Return the (x, y) coordinate for the center point of the cell that contains the specified text.  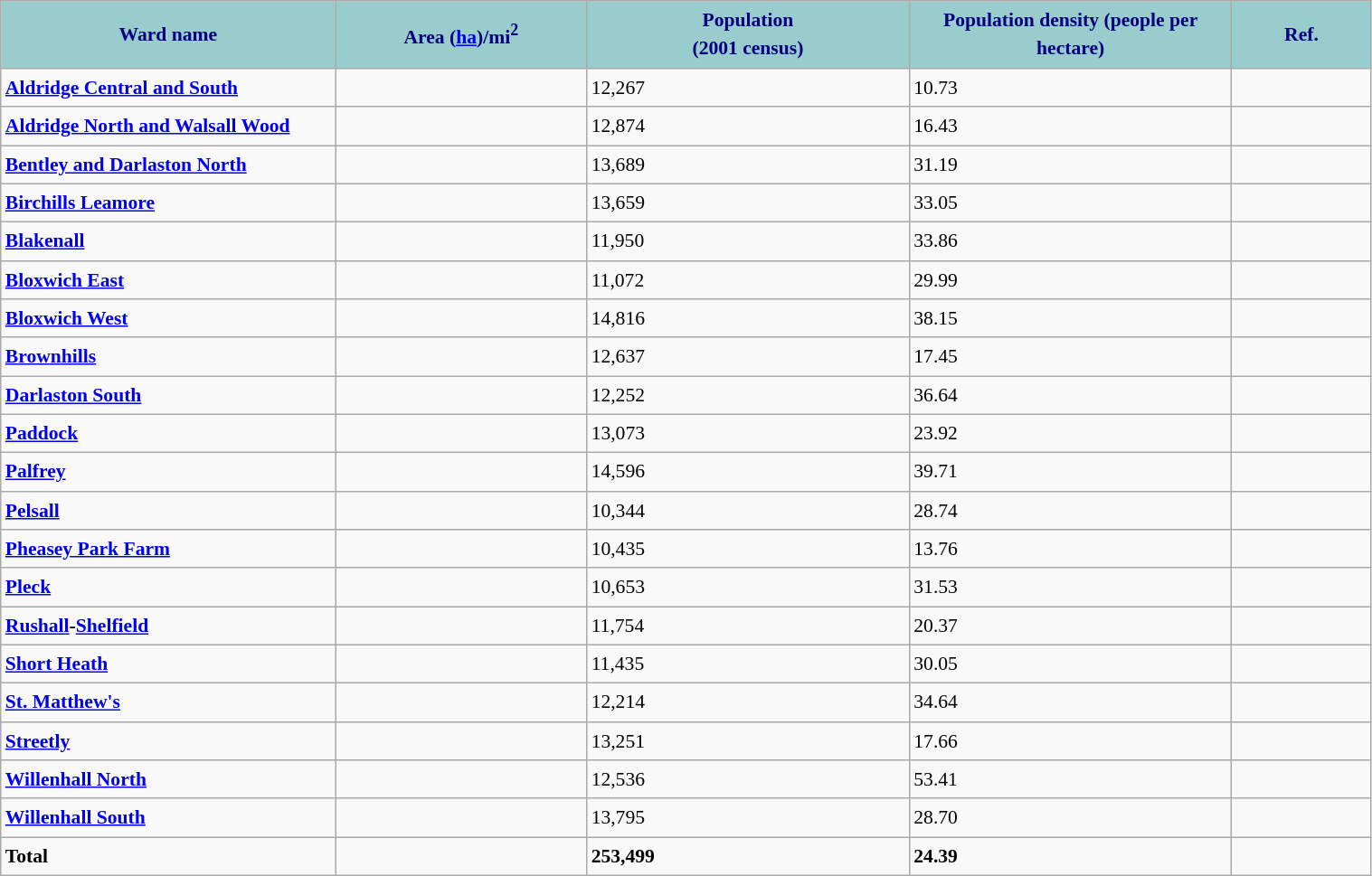
Area (ha)/mi2 (461, 34)
14,816 (749, 318)
12,214 (749, 703)
Ward name (168, 34)
23.92 (1071, 434)
30.05 (1071, 665)
17.66 (1071, 741)
13,689 (749, 165)
39.71 (1071, 472)
11,950 (749, 242)
17.45 (1071, 358)
Bloxwich West (168, 318)
Bloxwich East (168, 280)
Aldridge North and Walsall Wood (168, 127)
31.19 (1071, 165)
38.15 (1071, 318)
Paddock (168, 434)
20.37 (1071, 626)
11,072 (749, 280)
Rushall-Shelfield (168, 626)
10.73 (1071, 89)
St. Matthew's (168, 703)
12,267 (749, 89)
13.76 (1071, 550)
28.74 (1071, 512)
36.64 (1071, 396)
24.39 (1071, 857)
253,499 (749, 857)
28.70 (1071, 819)
34.64 (1071, 703)
Willenhall North (168, 779)
12,536 (749, 779)
11,435 (749, 665)
Brownhills (168, 358)
12,874 (749, 127)
Ref. (1301, 34)
Bentley and Darlaston North (168, 165)
33.05 (1071, 204)
Aldridge Central and South (168, 89)
Darlaston South (168, 396)
Birchills Leamore (168, 204)
12,637 (749, 358)
Population(2001 census) (749, 34)
Palfrey (168, 472)
Population density (people per hectare) (1071, 34)
10,653 (749, 588)
Total (168, 857)
Pheasey Park Farm (168, 550)
33.86 (1071, 242)
10,344 (749, 512)
13,251 (749, 741)
29.99 (1071, 280)
31.53 (1071, 588)
Pleck (168, 588)
14,596 (749, 472)
12,252 (749, 396)
11,754 (749, 626)
Short Heath (168, 665)
10,435 (749, 550)
53.41 (1071, 779)
Pelsall (168, 512)
Blakenall (168, 242)
Willenhall South (168, 819)
16.43 (1071, 127)
13,073 (749, 434)
Streetly (168, 741)
13,795 (749, 819)
13,659 (749, 204)
